Detect which cell encompasses the target text, then output its [X, Y] center coordinate. 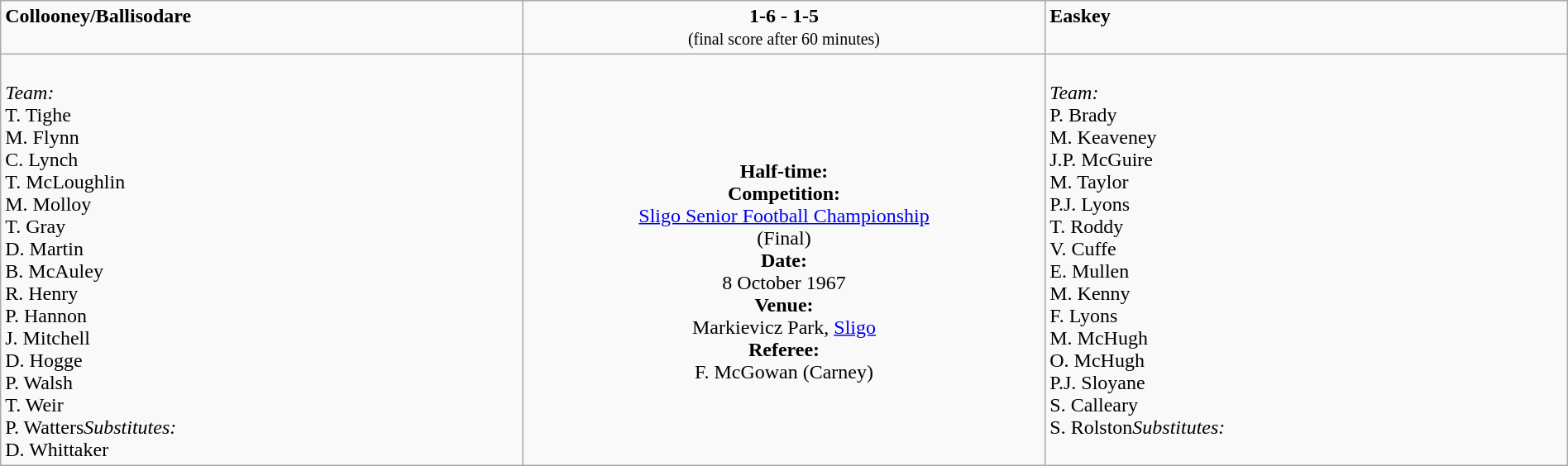
Collooney/Ballisodare [262, 28]
Easkey [1307, 28]
Half-time:Competition:Sligo Senior Football Championship(Final)Date:8 October 1967Venue:Markievicz Park, SligoReferee:F. McGowan (Carney) [784, 259]
1-6 - 1-5(final score after 60 minutes) [784, 28]
